For the text-containing cell, return its midpoint in [X, Y] coordinate format. 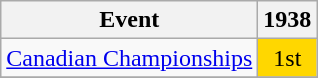
Canadian Championships [130, 58]
1938 [288, 20]
Event [130, 20]
1st [288, 58]
